Determine the (x, y) coordinate at the center of the cell enclosing the given text.  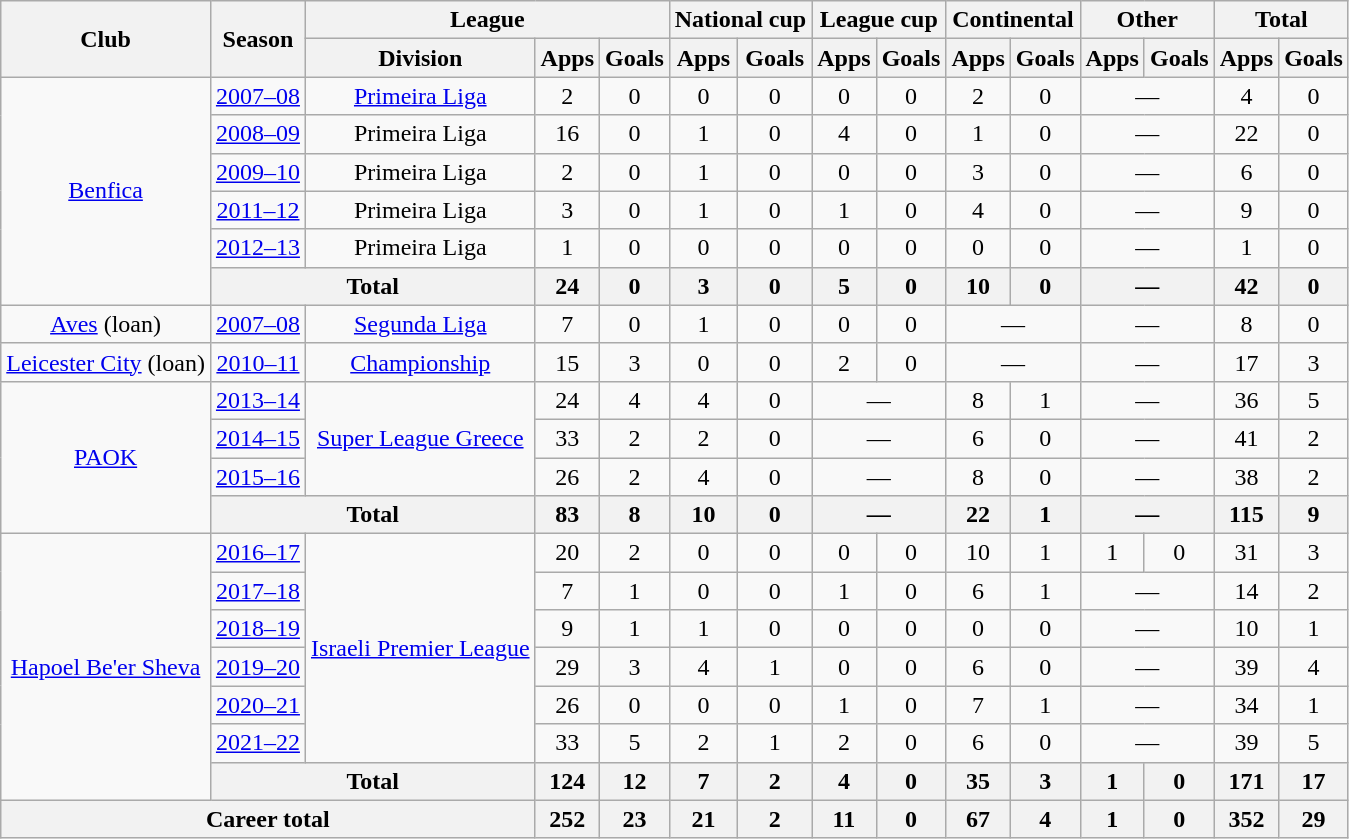
Leicester City (loan) (106, 362)
124 (567, 781)
252 (567, 819)
31 (1246, 553)
2013–14 (258, 400)
35 (978, 781)
12 (635, 781)
National cup (740, 20)
Continental (1013, 20)
Other (1147, 20)
23 (635, 819)
36 (1246, 400)
20 (567, 553)
Aves (loan) (106, 324)
Benfica (106, 191)
2016–17 (258, 553)
41 (1246, 438)
83 (567, 515)
Season (258, 39)
42 (1246, 286)
Israeli Premier League (420, 648)
115 (1246, 515)
15 (567, 362)
2020–21 (258, 705)
67 (978, 819)
2008–09 (258, 134)
Championship (420, 362)
2009–10 (258, 172)
14 (1246, 591)
PAOK (106, 457)
League (487, 20)
Super League Greece (420, 438)
Club (106, 39)
League cup (879, 20)
16 (567, 134)
171 (1246, 781)
352 (1246, 819)
11 (844, 819)
2021–22 (258, 743)
2010–11 (258, 362)
Division (420, 58)
2012–13 (258, 248)
2019–20 (258, 667)
Career total (268, 819)
2017–18 (258, 591)
2015–16 (258, 477)
2014–15 (258, 438)
38 (1246, 477)
2011–12 (258, 210)
34 (1246, 705)
21 (703, 819)
Segunda Liga (420, 324)
Hapoel Be'er Sheva (106, 667)
2018–19 (258, 629)
